For the text-containing cell, return its midpoint in [X, Y] coordinate format. 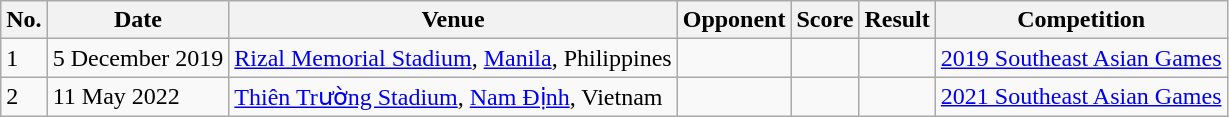
1 [24, 58]
Competition [1081, 20]
Date [138, 20]
2019 Southeast Asian Games [1081, 58]
Thiên Trường Stadium, Nam Định, Vietnam [453, 97]
Score [825, 20]
Opponent [734, 20]
2 [24, 97]
11 May 2022 [138, 97]
2021 Southeast Asian Games [1081, 97]
Result [897, 20]
Venue [453, 20]
5 December 2019 [138, 58]
No. [24, 20]
Rizal Memorial Stadium, Manila, Philippines [453, 58]
